Determine the [x, y] coordinate at the center of the cell enclosing the given text.  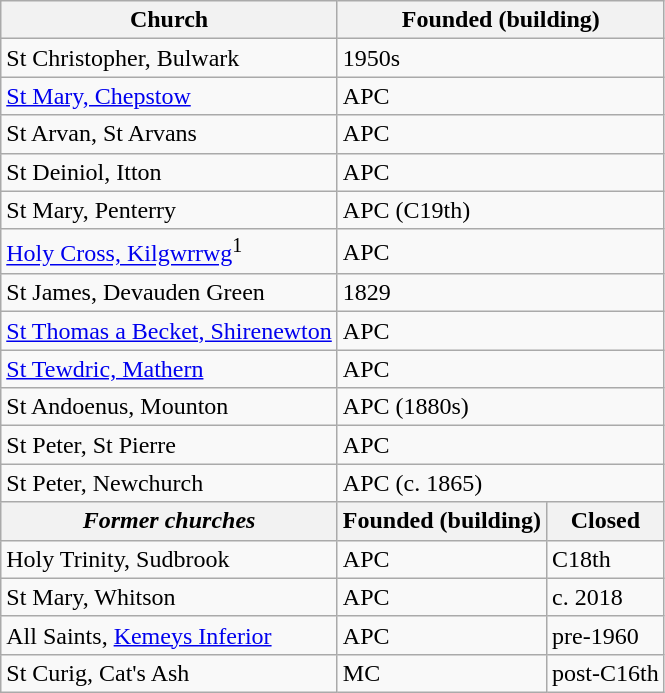
1829 [500, 293]
St Mary, Whitson [170, 597]
pre-1960 [605, 635]
St Mary, Chepstow [170, 96]
St Peter, Newchurch [170, 483]
1950s [500, 58]
APC (1880s) [500, 407]
St Deiniol, Itton [170, 172]
post-C16th [605, 673]
Holy Trinity, Sudbrook [170, 559]
Closed [605, 521]
St Tewdric, Mathern [170, 369]
APC (C19th) [500, 210]
Former churches [170, 521]
St Peter, St Pierre [170, 445]
Church [170, 20]
APC (c. 1865) [500, 483]
St Mary, Penterry [170, 210]
St James, Devauden Green [170, 293]
Holy Cross, Kilgwrrwg1 [170, 252]
St Curig, Cat's Ash [170, 673]
St Christopher, Bulwark [170, 58]
c. 2018 [605, 597]
All Saints, Kemeys Inferior [170, 635]
MC [442, 673]
St Arvan, St Arvans [170, 134]
St Thomas a Becket, Shirenewton [170, 331]
St Andoenus, Mounton [170, 407]
C18th [605, 559]
